Return the [X, Y] coordinate for the center point of the cell that contains the specified text.  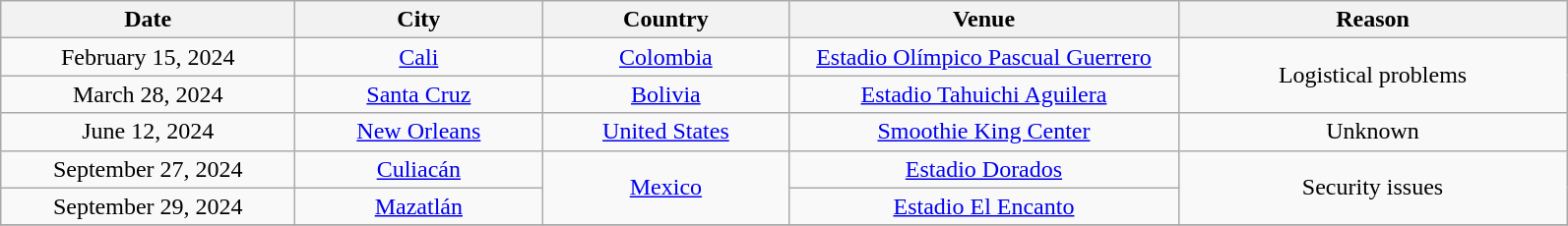
Smoothie King Center [984, 132]
Estadio Olímpico Pascual Guerrero [984, 57]
Estadio El Encanto [984, 206]
Colombia [665, 57]
Reason [1372, 20]
United States [665, 132]
Logistical problems [1372, 76]
Santa Cruz [419, 94]
Estadio Tahuichi Aguilera [984, 94]
March 28, 2024 [148, 94]
Bolivia [665, 94]
Country [665, 20]
Estadio Dorados [984, 169]
Unknown [1372, 132]
Mexico [665, 188]
June 12, 2024 [148, 132]
Culiacán [419, 169]
New Orleans [419, 132]
September 29, 2024 [148, 206]
City [419, 20]
Cali [419, 57]
Venue [984, 20]
September 27, 2024 [148, 169]
February 15, 2024 [148, 57]
Security issues [1372, 188]
Date [148, 20]
Mazatlán [419, 206]
